Extract the (X, Y) coordinate from the center of the cell holding the provided text.  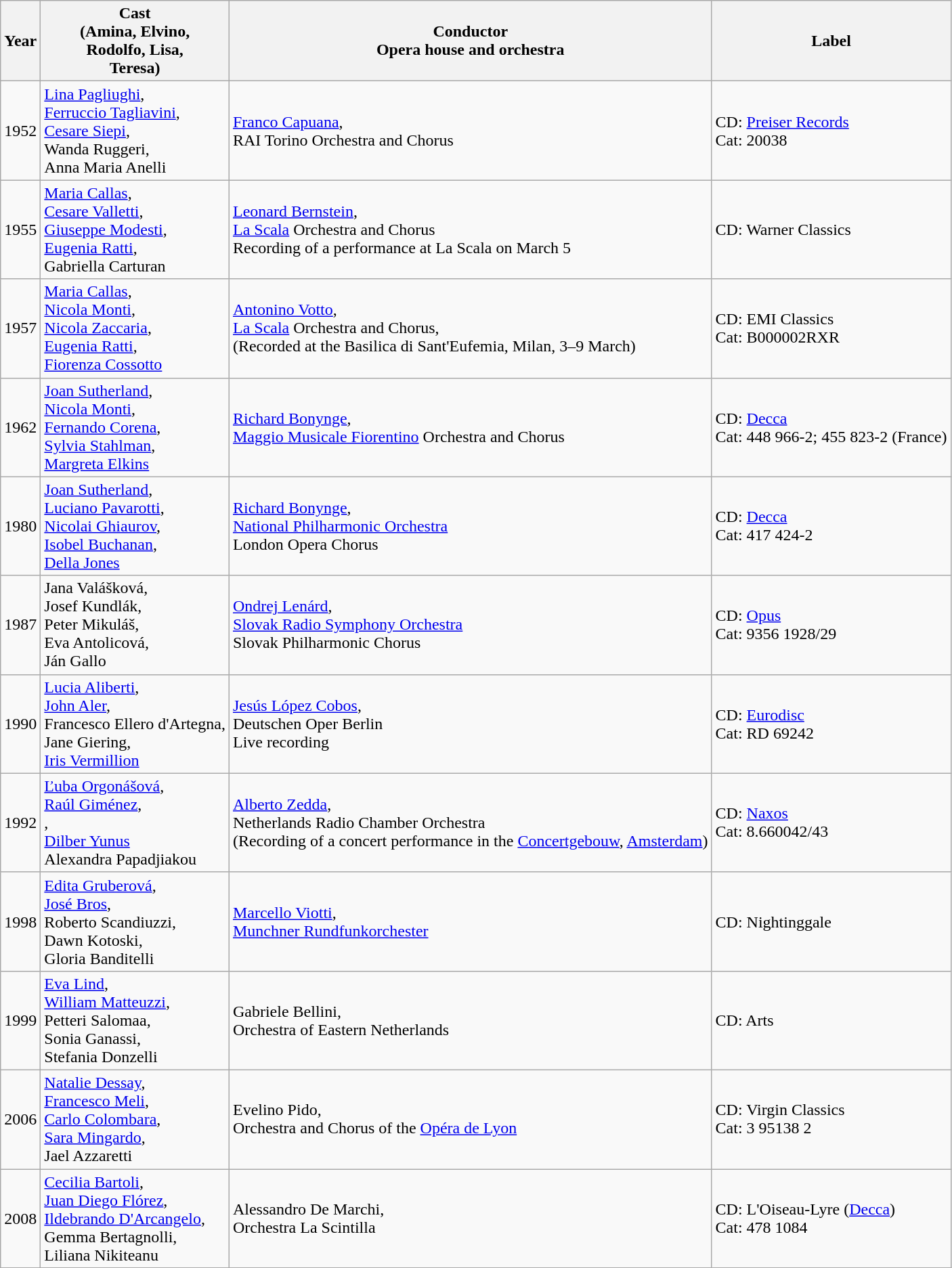
Jesús López Cobos,Deutschen Oper BerlinLive recording (470, 724)
1987 (20, 625)
Jana Valášková,Josef Kundlák,Peter Mikuláš,Eva Antolicová,Ján Gallo (135, 625)
Cecilia Bartoli,Juan Diego Flórez,Ildebrando D'Arcangelo,Gemma Bertagnolli,Liliana Nikiteanu (135, 1218)
CD: NaxosCat: 8.660042/43 (831, 823)
Eva Lind,William Matteuzzi,Petteri Salomaa,Sonia Ganassi,Stefania Donzelli (135, 1020)
Alessandro De Marchi,Orchestra La Scintilla (470, 1218)
Alberto Zedda,Netherlands Radio Chamber Orchestra(Recording of a concert performance in the Concertgebouw, Amsterdam) (470, 823)
1952 (20, 131)
CD: Warner Classics (831, 229)
Evelino Pido,Orchestra and Chorus of the Opéra de Lyon (470, 1119)
1999 (20, 1020)
CD: L'Oiseau-Lyre (Decca)Cat: 478 1084 (831, 1218)
2006 (20, 1119)
1957 (20, 328)
Leonard Bernstein,La Scala Orchestra and ChorusRecording of a performance at La Scala on March 5 (470, 229)
Franco Capuana,RAI Torino Orchestra and Chorus (470, 131)
Maria Callas,Cesare Valletti,Giuseppe Modesti,Eugenia Ratti,Gabriella Carturan (135, 229)
1992 (20, 823)
CD: Preiser RecordsCat: 20038 (831, 131)
1990 (20, 724)
Antonino Votto,La Scala Orchestra and Chorus,(Recorded at the Basilica di Sant'Eufemia, Milan, 3–9 March) (470, 328)
1998 (20, 921)
Cast(Amina, Elvino,Rodolfo, Lisa,Teresa) (135, 41)
CD: EMI ClassicsCat: B000002RXR (831, 328)
Gabriele Bellini,Orchestra of Eastern Netherlands (470, 1020)
1955 (20, 229)
CD: Arts (831, 1020)
ConductorOpera house and orchestra (470, 41)
CD: DeccaCat: 448 966-2; 455 823-2 (France) (831, 427)
Year (20, 41)
Marcello Viotti,Munchner Rundfunkorchester (470, 921)
Richard Bonynge,Maggio Musicale Fiorentino Orchestra and Chorus (470, 427)
Joan Sutherland,Nicola Monti,Fernando Corena,Sylvia Stahlman,Margreta Elkins (135, 427)
Richard Bonynge,National Philharmonic OrchestraLondon Opera Chorus (470, 526)
Ondrej Lenárd,Slovak Radio Symphony OrchestraSlovak Philharmonic Chorus (470, 625)
CD: OpusCat: 9356 1928/29 (831, 625)
2008 (20, 1218)
Maria Callas,Nicola Monti,Nicola Zaccaria,Eugenia Ratti,Fiorenza Cossotto (135, 328)
Lina Pagliughi,Ferruccio Tagliavini,Cesare Siepi,Wanda Ruggeri,Anna Maria Anelli (135, 131)
CD: Virgin ClassicsCat: 3 95138 2 (831, 1119)
CD: Nightinggale (831, 921)
1980 (20, 526)
Label (831, 41)
1962 (20, 427)
CD: EurodiscCat: RD 69242 (831, 724)
Ľuba Orgonášová,Raúl Giménez,,Dilber YunusAlexandra Papadjiakou (135, 823)
Edita Gruberová,José Bros,Roberto Scandiuzzi,Dawn Kotoski,Gloria Banditelli (135, 921)
Lucia Aliberti,John Aler,Francesco Ellero d'Artegna,Jane Giering,Iris Vermillion (135, 724)
Natalie Dessay,Francesco Meli,Carlo Colombara,Sara Mingardo,Jael Azzaretti (135, 1119)
CD: DeccaCat: 417 424-2 (831, 526)
Joan Sutherland,Luciano Pavarotti,Nicolai Ghiaurov,Isobel Buchanan,Della Jones (135, 526)
